For the text-containing cell, return its midpoint in [x, y] coordinate format. 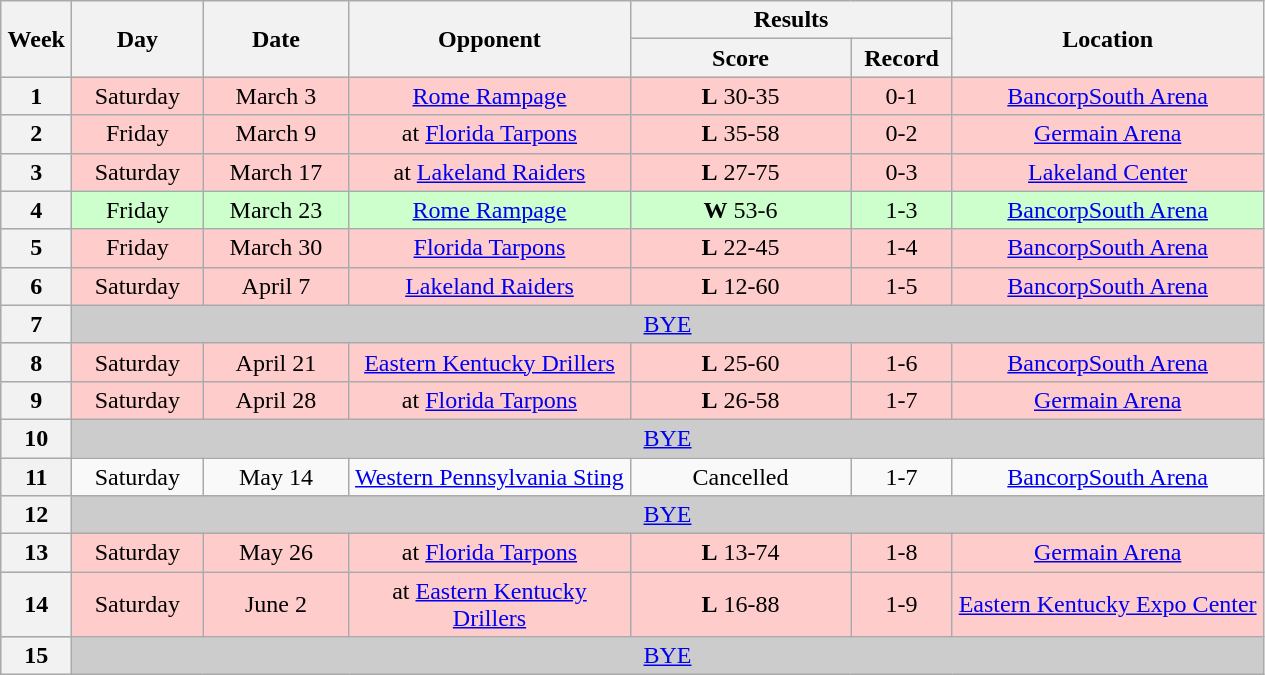
Week [36, 39]
Cancelled [740, 477]
Lakeland Center [1108, 172]
9 [36, 400]
Lakeland Raiders [490, 286]
0-1 [902, 96]
1 [36, 96]
April 21 [276, 362]
May 14 [276, 477]
6 [36, 286]
L 26-58 [740, 400]
Eastern Kentucky Drillers [490, 362]
7 [36, 324]
1-3 [902, 210]
4 [36, 210]
March 9 [276, 134]
1-8 [902, 553]
March 30 [276, 248]
0-3 [902, 172]
Eastern Kentucky Expo Center [1108, 604]
L 25-60 [740, 362]
L 16-88 [740, 604]
1-9 [902, 604]
at Eastern Kentucky Drillers [490, 604]
L 30-35 [740, 96]
Opponent [490, 39]
Day [138, 39]
11 [36, 477]
1-6 [902, 362]
W 53-6 [740, 210]
13 [36, 553]
at Lakeland Raiders [490, 172]
June 2 [276, 604]
8 [36, 362]
5 [36, 248]
L 13-74 [740, 553]
March 17 [276, 172]
14 [36, 604]
March 3 [276, 96]
1-4 [902, 248]
0-2 [902, 134]
May 26 [276, 553]
L 27-75 [740, 172]
2 [36, 134]
15 [36, 656]
Score [740, 58]
Date [276, 39]
April 7 [276, 286]
Florida Tarpons [490, 248]
L 12-60 [740, 286]
April 28 [276, 400]
10 [36, 438]
Western Pennsylvania Sting [490, 477]
L 35-58 [740, 134]
Location [1108, 39]
3 [36, 172]
L 22-45 [740, 248]
March 23 [276, 210]
Results [791, 20]
12 [36, 515]
1-5 [902, 286]
Record [902, 58]
